Pinpoint the cell where the given text exists, returning its [x, y] midpoint coordinate. 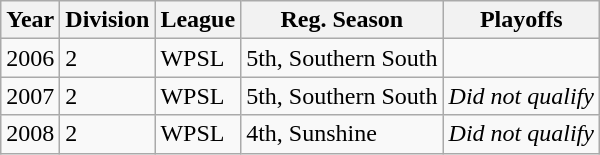
4th, Sunshine [342, 134]
Playoffs [521, 20]
Division [108, 20]
League [198, 20]
2006 [30, 58]
Reg. Season [342, 20]
2008 [30, 134]
Year [30, 20]
2007 [30, 96]
